Search for the cell housing the specified text and yield its [X, Y] center coordinate. 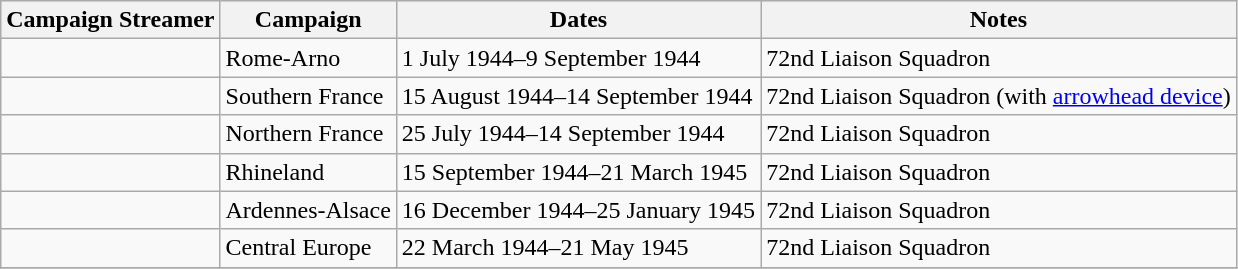
15 September 1944–21 March 1945 [578, 172]
Rhineland [308, 172]
Ardennes-Alsace [308, 210]
22 March 1944–21 May 1945 [578, 248]
Northern France [308, 134]
1 July 1944–9 September 1944 [578, 58]
Notes [999, 20]
Campaign Streamer [110, 20]
Dates [578, 20]
25 July 1944–14 September 1944 [578, 134]
16 December 1944–25 January 1945 [578, 210]
Southern France [308, 96]
Campaign [308, 20]
15 August 1944–14 September 1944 [578, 96]
Rome-Arno [308, 58]
72nd Liaison Squadron (with arrowhead device) [999, 96]
Central Europe [308, 248]
